Search for the cell housing the specified text and yield its [X, Y] center coordinate. 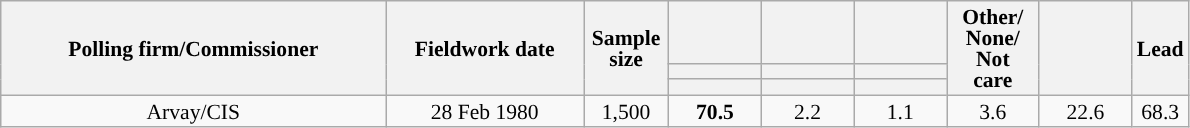
68.3 [1160, 110]
Lead [1160, 48]
1.1 [900, 110]
Arvay/CIS [194, 110]
1,500 [626, 110]
3.6 [992, 110]
22.6 [1086, 110]
2.2 [808, 110]
Polling firm/Commissioner [194, 48]
Other/None/Notcare [992, 48]
Sample size [626, 48]
Fieldwork date [485, 48]
70.5 [716, 110]
28 Feb 1980 [485, 110]
